Return the (x, y) coordinate for the center point of the cell that contains the specified text.  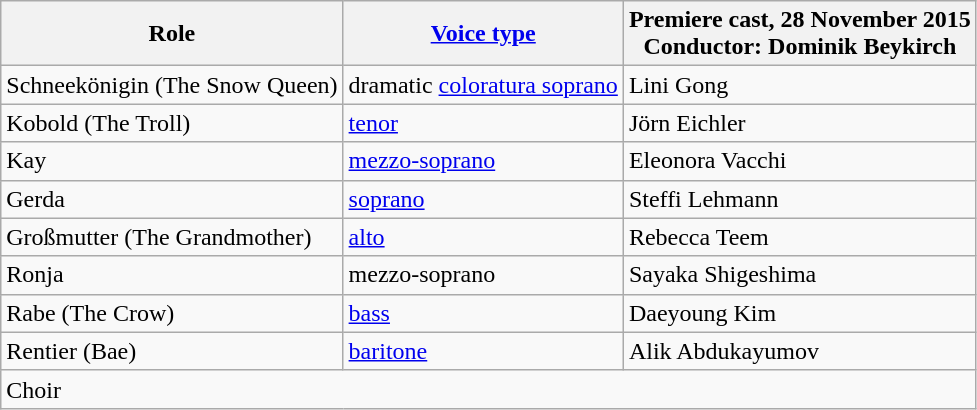
Großmutter (The Grandmother) (172, 237)
Schneekönigin (The Snow Queen) (172, 85)
Alik Abdukayumov (800, 351)
Kobold (The Troll) (172, 123)
Steffi Lehmann (800, 199)
Kay (172, 161)
Eleonora Vacchi (800, 161)
tenor (483, 123)
alto (483, 237)
Daeyoung Kim (800, 313)
dramatic coloratura soprano (483, 85)
Gerda (172, 199)
Jörn Eichler (800, 123)
Lini Gong (800, 85)
Rabe (The Crow) (172, 313)
soprano (483, 199)
Premiere cast, 28 November 2015Conductor: Dominik Beykirch (800, 34)
Sayaka Shigeshima (800, 275)
baritone (483, 351)
Rebecca Teem (800, 237)
Ronja (172, 275)
bass (483, 313)
Choir (489, 389)
Role (172, 34)
Rentier (Bae) (172, 351)
Voice type (483, 34)
